Determine the (X, Y) coordinate at the center of the cell enclosing the given text.  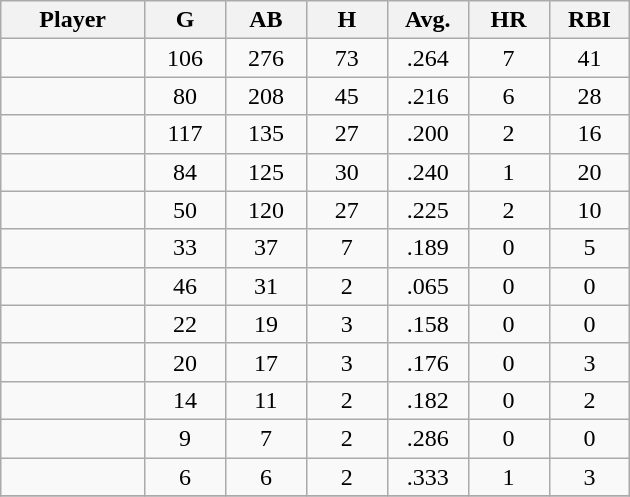
14 (186, 400)
.065 (428, 286)
45 (346, 96)
G (186, 20)
125 (266, 172)
17 (266, 362)
117 (186, 134)
H (346, 20)
.264 (428, 58)
46 (186, 286)
135 (266, 134)
.286 (428, 438)
73 (346, 58)
Avg. (428, 20)
120 (266, 210)
.182 (428, 400)
.216 (428, 96)
.240 (428, 172)
41 (590, 58)
10 (590, 210)
22 (186, 324)
50 (186, 210)
5 (590, 248)
16 (590, 134)
.158 (428, 324)
.200 (428, 134)
84 (186, 172)
AB (266, 20)
208 (266, 96)
106 (186, 58)
HR (508, 20)
9 (186, 438)
.225 (428, 210)
30 (346, 172)
37 (266, 248)
Player (73, 20)
33 (186, 248)
31 (266, 286)
.189 (428, 248)
RBI (590, 20)
.176 (428, 362)
19 (266, 324)
276 (266, 58)
11 (266, 400)
.333 (428, 477)
28 (590, 96)
80 (186, 96)
